Capture the cell that displays the provided text and extract its (x, y) central coordinate. 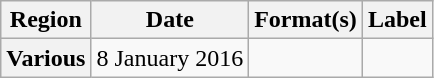
Region (46, 20)
Label (397, 20)
Various (46, 58)
Format(s) (306, 20)
Date (170, 20)
8 January 2016 (170, 58)
